Extract the (x, y) coordinate from the center of the cell holding the provided text.  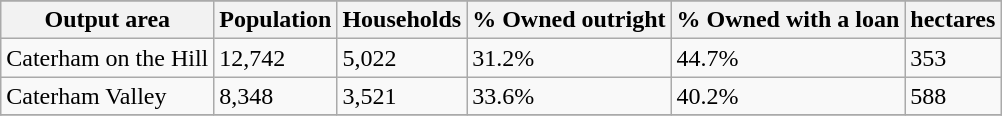
8,348 (276, 96)
% Owned outright (569, 20)
Caterham on the Hill (108, 58)
Caterham Valley (108, 96)
Households (402, 20)
40.2% (788, 96)
588 (953, 96)
12,742 (276, 58)
44.7% (788, 58)
3,521 (402, 96)
33.6% (569, 96)
31.2% (569, 58)
hectares (953, 20)
Population (276, 20)
Output area (108, 20)
% Owned with a loan (788, 20)
353 (953, 58)
5,022 (402, 58)
